Return (x, y) of the center of cell containing provided text 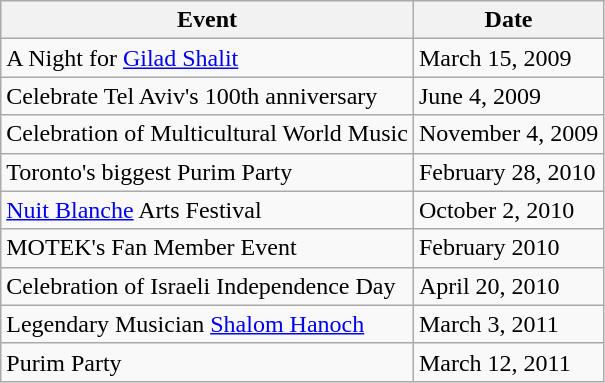
February 28, 2010 (508, 172)
October 2, 2010 (508, 210)
November 4, 2009 (508, 134)
April 20, 2010 (508, 286)
March 3, 2011 (508, 324)
June 4, 2009 (508, 96)
Date (508, 20)
March 15, 2009 (508, 58)
March 12, 2011 (508, 362)
Event (208, 20)
Celebrate Tel Aviv's 100th anniversary (208, 96)
Toronto's biggest Purim Party (208, 172)
Celebration of Israeli Independence Day (208, 286)
February 2010 (508, 248)
MOTEK's Fan Member Event (208, 248)
Legendary Musician Shalom Hanoch (208, 324)
Purim Party (208, 362)
A Night for Gilad Shalit (208, 58)
Nuit Blanche Arts Festival (208, 210)
Celebration of Multicultural World Music (208, 134)
